Find where the given text appears and provide that cell's center as (X, Y) coordinate. 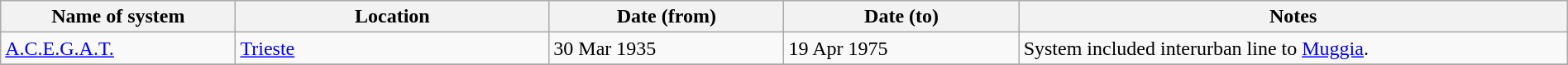
Date (from) (667, 17)
System included interurban line to Muggia. (1293, 48)
A.C.E.G.A.T. (118, 48)
19 Apr 1975 (901, 48)
Notes (1293, 17)
Name of system (118, 17)
Date (to) (901, 17)
30 Mar 1935 (667, 48)
Location (392, 17)
Trieste (392, 48)
